Locate the cell with the specified text and output its (x, y) center coordinate. 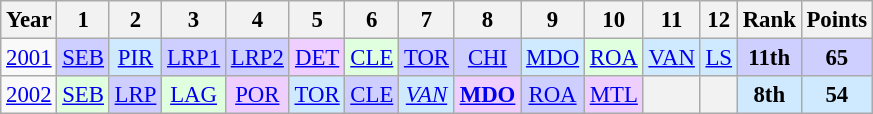
Year (29, 20)
LAG (194, 95)
12 (718, 20)
Rank (769, 20)
LRP2 (257, 58)
9 (553, 20)
11 (672, 20)
2001 (29, 58)
Points (836, 20)
6 (372, 20)
4 (257, 20)
11th (769, 58)
8 (487, 20)
10 (614, 20)
7 (427, 20)
CHI (487, 58)
LS (718, 58)
1 (83, 20)
POR (257, 95)
3 (194, 20)
LRP1 (194, 58)
65 (836, 58)
DET (317, 58)
MTL (614, 95)
2 (135, 20)
PIR (135, 58)
2002 (29, 95)
54 (836, 95)
5 (317, 20)
8th (769, 95)
LRP (135, 95)
